Find where the given text appears and provide that cell's center as [X, Y] coordinate. 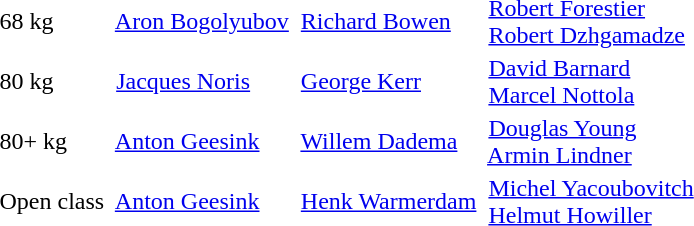
Jacques Noris [200, 82]
Willem Dadema [386, 142]
Anton Geesink [200, 142]
George Kerr [386, 82]
